Provide the [x, y] coordinate of the cell's center where the given text is located.  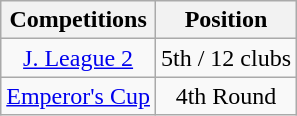
Emperor's Cup [78, 96]
J. League 2 [78, 58]
Position [226, 20]
4th Round [226, 96]
5th / 12 clubs [226, 58]
Competitions [78, 20]
